Provide the [x, y] coordinate of the cell's center where the given text is located.  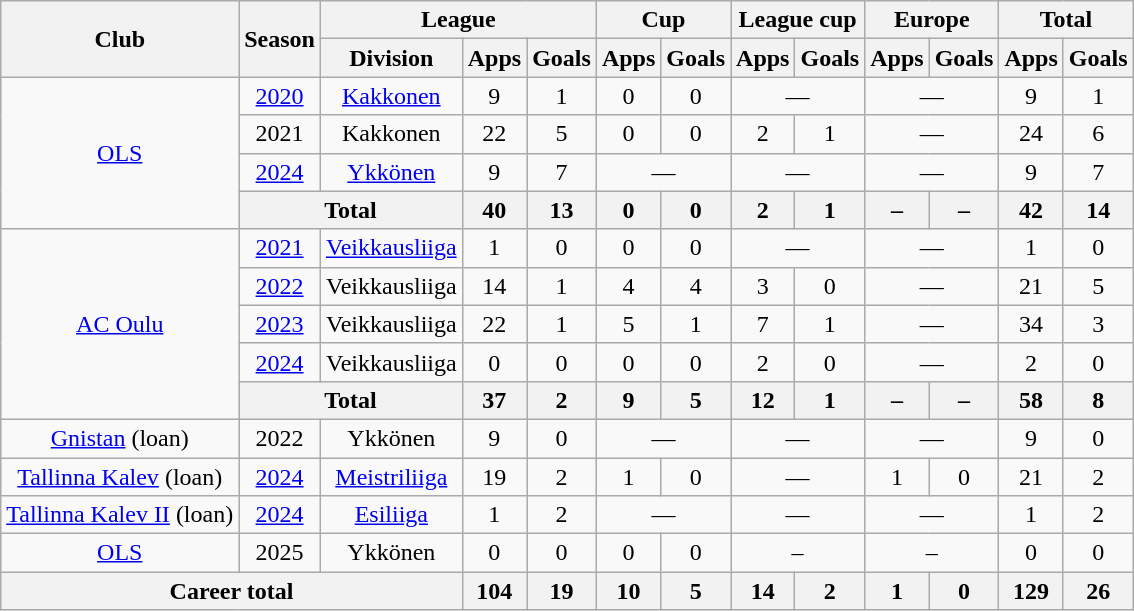
8 [1098, 400]
10 [628, 591]
Europe [932, 20]
129 [1031, 591]
2025 [280, 553]
2020 [280, 96]
Season [280, 39]
34 [1031, 324]
Meistriliiga [391, 477]
2023 [280, 324]
24 [1031, 134]
13 [562, 210]
Club [120, 39]
Division [391, 58]
6 [1098, 134]
League cup [798, 20]
AC Oulu [120, 324]
104 [494, 591]
Esiliiga [391, 515]
12 [763, 400]
58 [1031, 400]
42 [1031, 210]
40 [494, 210]
Career total [232, 591]
26 [1098, 591]
Tallinna Kalev II (loan) [120, 515]
Gnistan (loan) [120, 438]
37 [494, 400]
Cup [663, 20]
League [458, 20]
Tallinna Kalev (loan) [120, 477]
